Extract the [x, y] coordinate from the center of the cell holding the provided text.  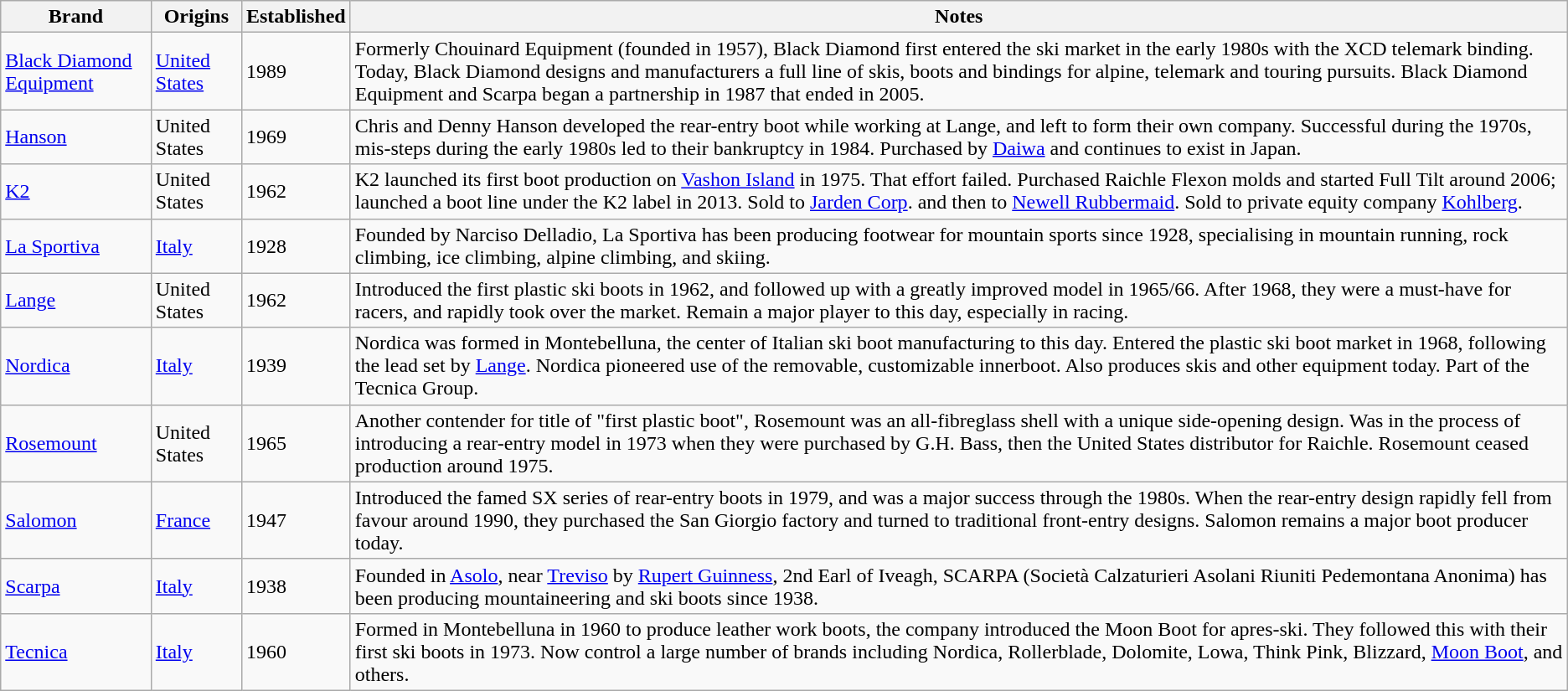
K2 [76, 191]
Notes [958, 17]
1938 [296, 586]
1965 [296, 443]
Scarpa [76, 586]
Origins [196, 17]
Nordica [76, 366]
Lange [76, 300]
1928 [296, 246]
1969 [296, 137]
Rosemount [76, 443]
Hanson [76, 137]
1947 [296, 520]
Established [296, 17]
1989 [296, 71]
Tecnica [76, 652]
La Sportiva [76, 246]
1939 [296, 366]
1960 [296, 652]
Black Diamond Equipment [76, 71]
Salomon [76, 520]
Brand [76, 17]
France [196, 520]
